Locate the cell with the specified text and output its (x, y) center coordinate. 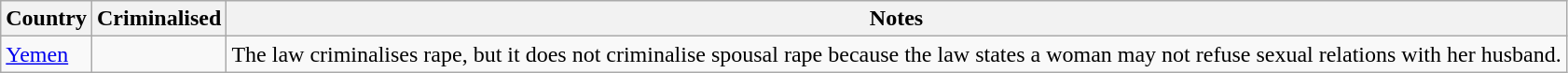
The law criminalises rape, but it does not criminalise spousal rape because the law states a woman may not refuse sexual relations with her husband. (897, 54)
Criminalised (158, 19)
Country (47, 19)
Yemen (47, 54)
Notes (897, 19)
